Scan for the cell matching the given text and deliver its (x, y) coordinate at center. 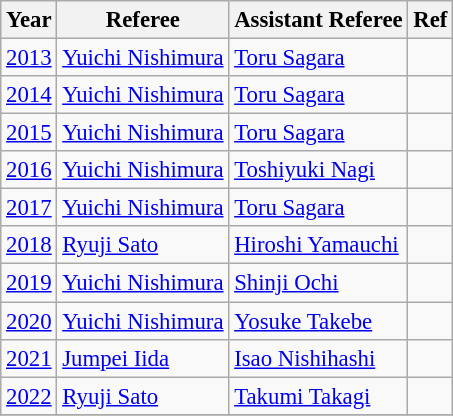
2015 (29, 133)
Hiroshi Yamauchi (318, 245)
2013 (29, 58)
2018 (29, 245)
2019 (29, 283)
Toshiyuki Nagi (318, 170)
2022 (29, 396)
2014 (29, 95)
Assistant Referee (318, 20)
Isao Nishihashi (318, 358)
2016 (29, 170)
Yosuke Takebe (318, 321)
2020 (29, 321)
Takumi Takagi (318, 396)
Shinji Ochi (318, 283)
Jumpei Iida (143, 358)
2017 (29, 208)
Referee (143, 20)
Year (29, 20)
Ref (430, 20)
2021 (29, 358)
